Find where the given text appears and provide that cell's center as [x, y] coordinate. 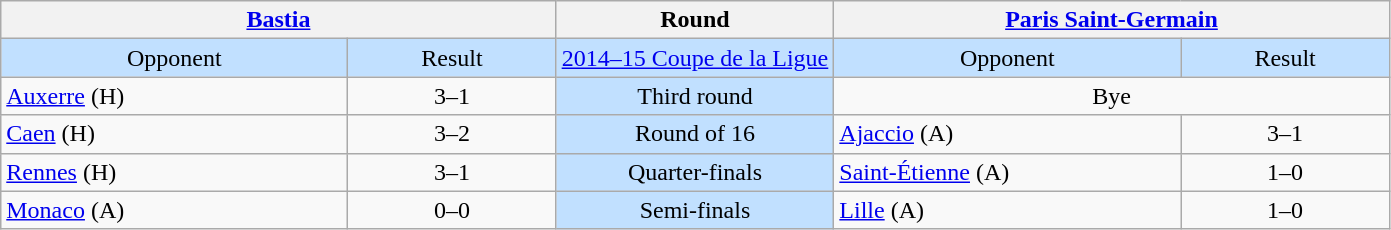
Ajaccio (A) [1008, 134]
Auxerre (H) [174, 96]
Quarter-finals [695, 172]
Caen (H) [174, 134]
Bastia [278, 20]
Rennes (H) [174, 172]
Round [695, 20]
Saint-Étienne (A) [1008, 172]
0–0 [452, 210]
Round of 16 [695, 134]
Third round [695, 96]
Semi-finals [695, 210]
3–2 [452, 134]
Bye [1112, 96]
Paris Saint-Germain [1112, 20]
Lille (A) [1008, 210]
Monaco (A) [174, 210]
2014–15 Coupe de la Ligue [695, 58]
